Provide the (X, Y) coordinate of the cell's center where the given text is located.  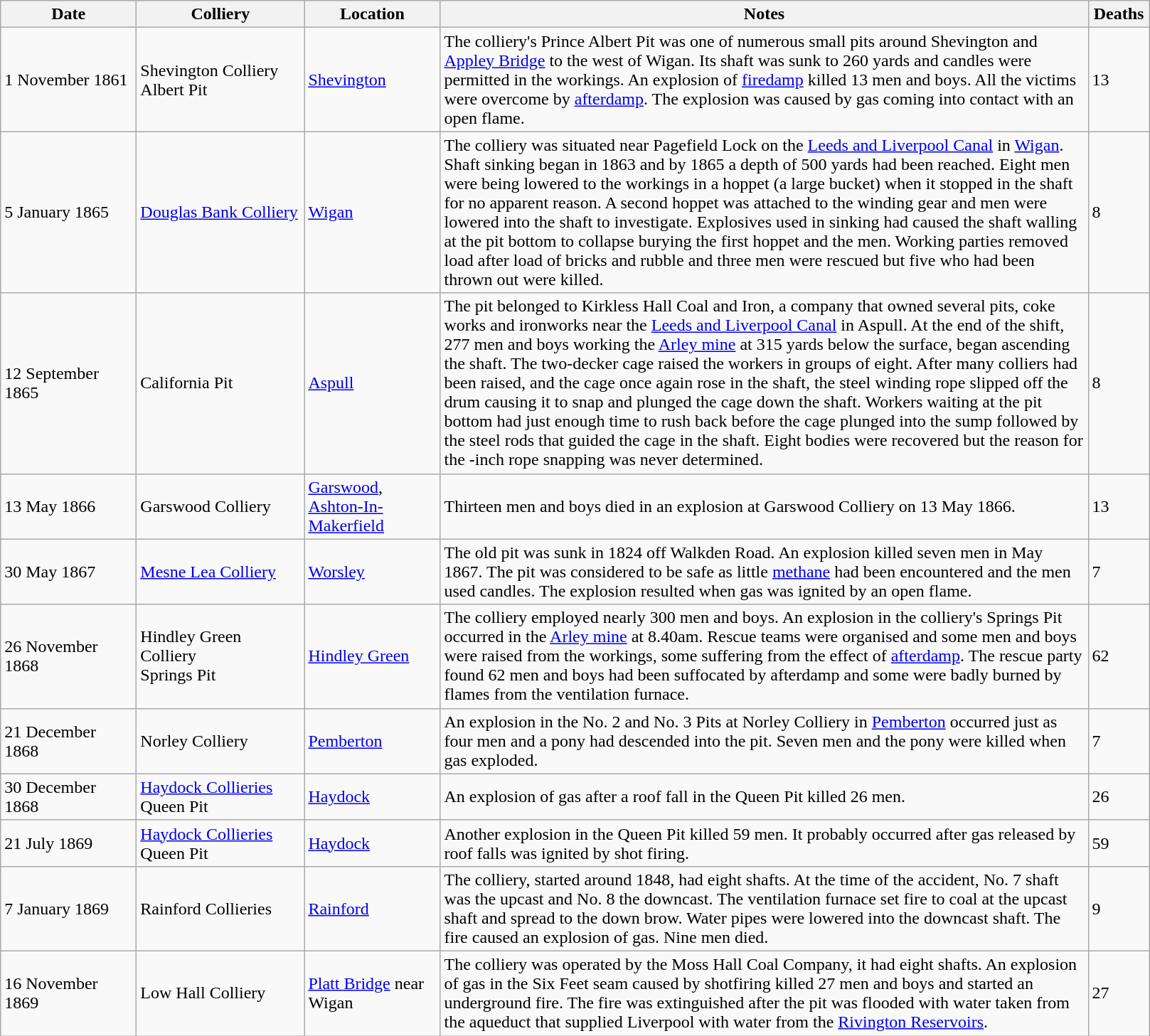
Low Hall Colliery (220, 993)
Garswood, Ashton-In-Makerfield (373, 506)
5 January 1865 (68, 212)
Date (68, 14)
21 July 1869 (68, 843)
16 November 1869 (68, 993)
9 (1119, 909)
Douglas Bank Colliery (220, 212)
Aspull (373, 383)
California Pit (220, 383)
1 November 1861 (68, 80)
Rainford (373, 909)
Colliery (220, 14)
Shevington Colliery Albert Pit (220, 80)
30 May 1867 (68, 572)
An explosion of gas after a roof fall in the Queen Pit killed 26 men. (764, 796)
Platt Bridge near Wigan (373, 993)
Mesne Lea Colliery (220, 572)
Shevington (373, 80)
Pemberton (373, 741)
26 (1119, 796)
Thirteen men and boys died in an explosion at Garswood Colliery on 13 May 1866. (764, 506)
Location (373, 14)
26 November 1868 (68, 656)
Notes (764, 14)
30 December 1868 (68, 796)
7 January 1869 (68, 909)
Wigan (373, 212)
Another explosion in the Queen Pit killed 59 men. It probably occurred after gas released by roof falls was ignited by shot firing. (764, 843)
Hindley Green CollierySprings Pit (220, 656)
Garswood Colliery (220, 506)
13 May 1866 (68, 506)
59 (1119, 843)
Deaths (1119, 14)
Hindley Green (373, 656)
Norley Colliery (220, 741)
12 September 1865 (68, 383)
27 (1119, 993)
21 December 1868 (68, 741)
Worsley (373, 572)
62 (1119, 656)
Rainford Collieries (220, 909)
